Scan for the cell matching the given text and deliver its [x, y] coordinate at center. 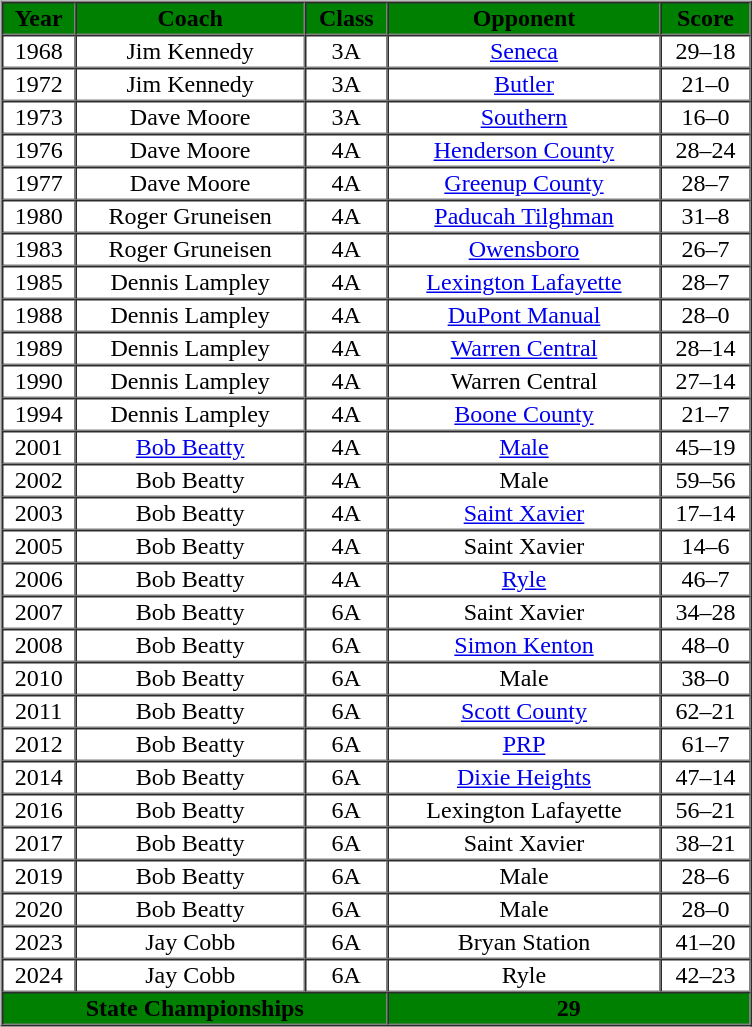
2007 [38, 612]
1973 [38, 118]
1988 [38, 316]
Seneca [524, 52]
14–6 [706, 546]
47–14 [706, 778]
45–19 [706, 448]
2006 [38, 580]
21–7 [706, 414]
1977 [38, 184]
Scott County [524, 712]
1976 [38, 150]
2010 [38, 678]
59–56 [706, 480]
2002 [38, 480]
48–0 [706, 646]
2012 [38, 744]
41–20 [706, 942]
Southern [524, 118]
1985 [38, 282]
2001 [38, 448]
38–21 [706, 844]
28–6 [706, 876]
16–0 [706, 118]
2024 [38, 976]
Year [38, 18]
1990 [38, 382]
DuPont Manual [524, 316]
56–21 [706, 810]
Opponent [524, 18]
2014 [38, 778]
1983 [38, 250]
2017 [38, 844]
2008 [38, 646]
61–7 [706, 744]
26–7 [706, 250]
State Championships [194, 1008]
2023 [38, 942]
Bryan Station [524, 942]
2016 [38, 810]
PRP [524, 744]
1980 [38, 216]
17–14 [706, 514]
Greenup County [524, 184]
29 [568, 1008]
2003 [38, 514]
38–0 [706, 678]
31–8 [706, 216]
1994 [38, 414]
Paducah Tilghman [524, 216]
2020 [38, 910]
Simon Kenton [524, 646]
42–23 [706, 976]
1972 [38, 84]
2019 [38, 876]
Boone County [524, 414]
Henderson County [524, 150]
27–14 [706, 382]
62–21 [706, 712]
Owensboro [524, 250]
34–28 [706, 612]
28–24 [706, 150]
Dixie Heights [524, 778]
2011 [38, 712]
28–14 [706, 348]
Butler [524, 84]
1989 [38, 348]
Score [706, 18]
1968 [38, 52]
46–7 [706, 580]
29–18 [706, 52]
Coach [190, 18]
2005 [38, 546]
21–0 [706, 84]
Class [346, 18]
